Identify which cell holds the provided text, then report its [x, y] central coordinate. 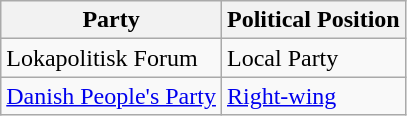
Lokapolitisk Forum [112, 58]
Party [112, 20]
Right-wing [313, 96]
Local Party [313, 58]
Political Position [313, 20]
Danish People's Party [112, 96]
